Find where the given text appears and provide that cell's center as [x, y] coordinate. 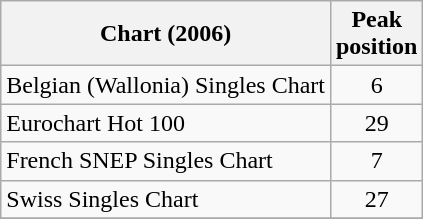
French SNEP Singles Chart [166, 161]
Peakposition [376, 34]
27 [376, 199]
Eurochart Hot 100 [166, 123]
Swiss Singles Chart [166, 199]
29 [376, 123]
Belgian (Wallonia) Singles Chart [166, 85]
7 [376, 161]
Chart (2006) [166, 34]
6 [376, 85]
